Output the (x, y) coordinate of the center of the cell containing the given text.  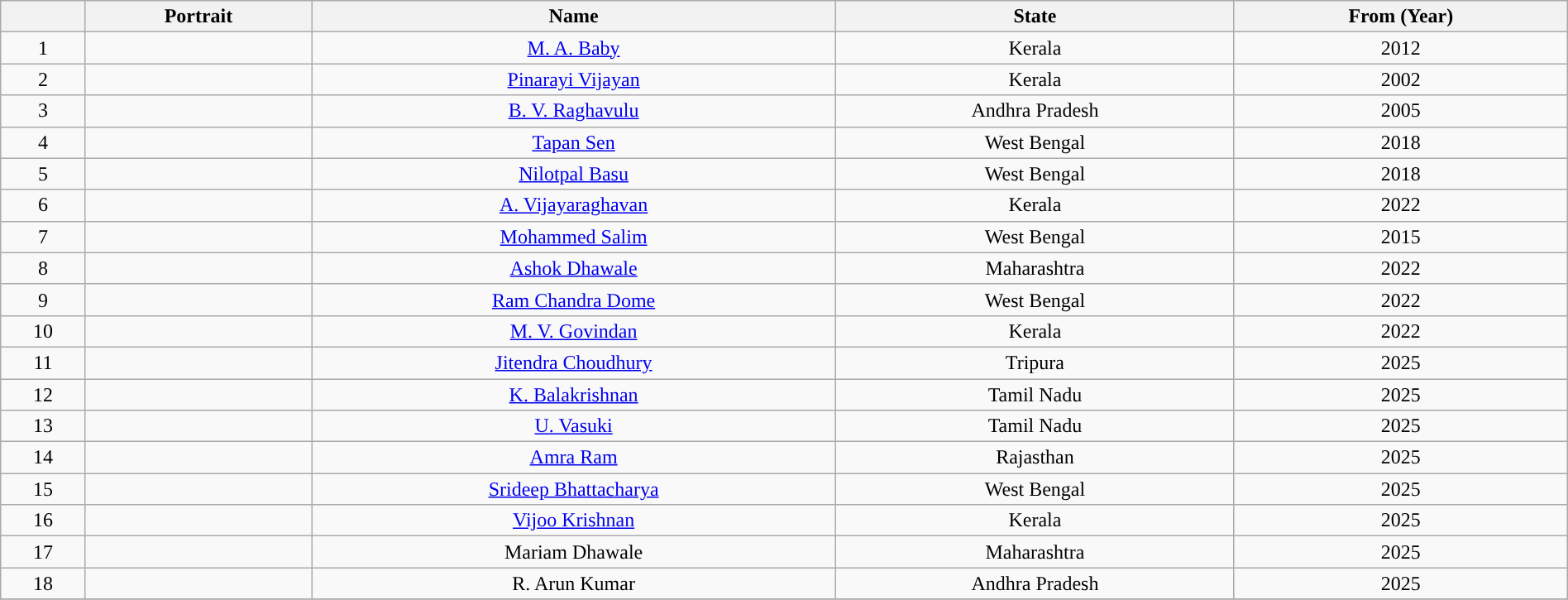
15 (43, 489)
6 (43, 205)
Portrait (198, 17)
Mariam Dhawale (574, 552)
2012 (1401, 48)
3 (43, 111)
Rajasthan (1035, 458)
Srideep Bhattacharya (574, 489)
Pinarayi Vijayan (574, 79)
Tapan Sen (574, 142)
Nilotpal Basu (574, 174)
U. Vasuki (574, 426)
2015 (1401, 237)
2005 (1401, 111)
5 (43, 174)
B. V. Raghavulu (574, 111)
10 (43, 331)
7 (43, 237)
12 (43, 395)
8 (43, 268)
State (1035, 17)
Ram Chandra Dome (574, 300)
9 (43, 300)
1 (43, 48)
17 (43, 552)
14 (43, 458)
Jitendra Choudhury (574, 362)
R. Arun Kumar (574, 583)
A. Vijayaraghavan (574, 205)
18 (43, 583)
Tripura (1035, 362)
M. V. Govindan (574, 331)
13 (43, 426)
2 (43, 79)
From (Year) (1401, 17)
4 (43, 142)
2002 (1401, 79)
Name (574, 17)
Amra Ram (574, 458)
11 (43, 362)
Vijoo Krishnan (574, 521)
Ashok Dhawale (574, 268)
16 (43, 521)
M. A. Baby (574, 48)
Mohammed Salim (574, 237)
K. Balakrishnan (574, 395)
